Pinpoint the cell where the given text exists, returning its [X, Y] midpoint coordinate. 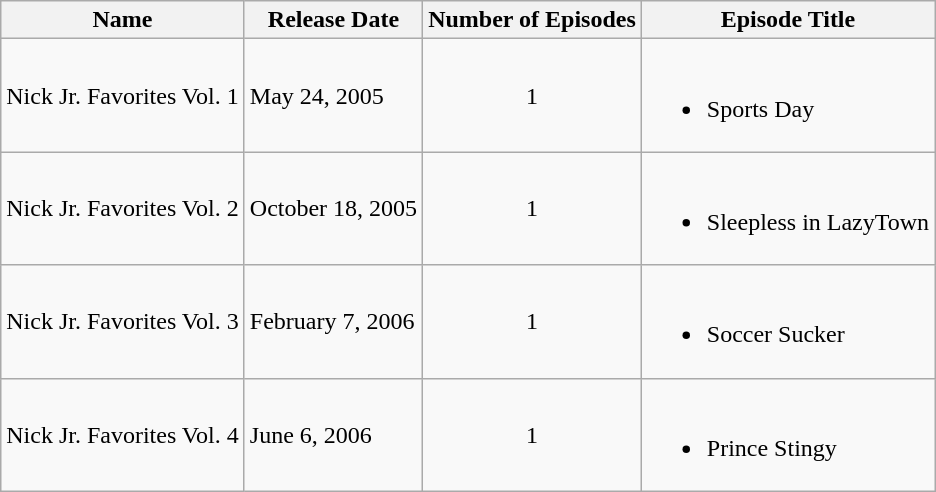
May 24, 2005 [333, 96]
Soccer Sucker [788, 322]
Release Date [333, 20]
Prince Stingy [788, 434]
Sleepless in LazyTown [788, 208]
February 7, 2006 [333, 322]
Nick Jr. Favorites Vol. 4 [123, 434]
Nick Jr. Favorites Vol. 1 [123, 96]
Sports Day [788, 96]
Nick Jr. Favorites Vol. 2 [123, 208]
Number of Episodes [532, 20]
Episode Title [788, 20]
October 18, 2005 [333, 208]
June 6, 2006 [333, 434]
Nick Jr. Favorites Vol. 3 [123, 322]
Name [123, 20]
